Locate the cell with the specified text and output its [x, y] center coordinate. 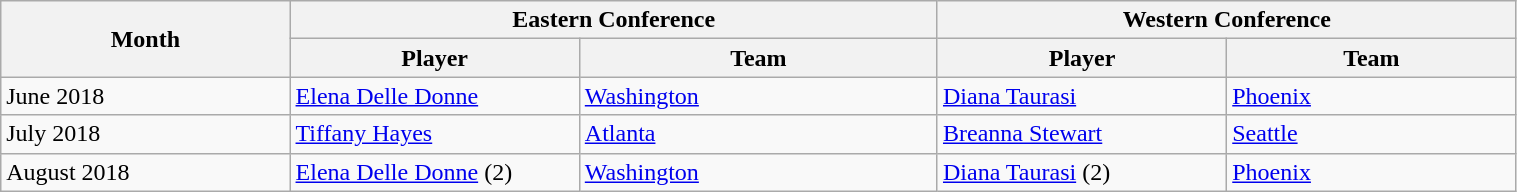
Diana Taurasi (2) [1082, 172]
Diana Taurasi [1082, 96]
Elena Delle Donne [434, 96]
Month [146, 39]
Atlanta [758, 134]
Seattle [1372, 134]
June 2018 [146, 96]
July 2018 [146, 134]
Tiffany Hayes [434, 134]
Elena Delle Donne (2) [434, 172]
August 2018 [146, 172]
Western Conference [1226, 20]
Breanna Stewart [1082, 134]
Eastern Conference [614, 20]
